Provide the (X, Y) coordinate of the cell's center where the given text is located.  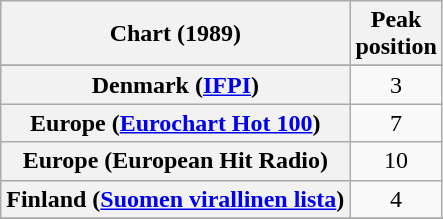
Chart (1989) (176, 34)
Denmark (IFPI) (176, 85)
Finland (Suomen virallinen lista) (176, 199)
7 (396, 123)
3 (396, 85)
4 (396, 199)
Europe (Eurochart Hot 100) (176, 123)
10 (396, 161)
Peakposition (396, 34)
Europe (European Hit Radio) (176, 161)
